Determine the (x, y) coordinate at the center of the cell enclosing the given text.  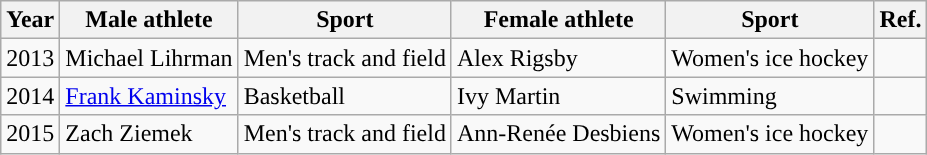
Basketball (344, 96)
Ref. (900, 20)
2014 (30, 96)
Male athlete (149, 20)
Michael Lihrman (149, 58)
Year (30, 20)
Female athlete (558, 20)
Frank Kaminsky (149, 96)
Alex Rigsby (558, 58)
2013 (30, 58)
Ann-Renée Desbiens (558, 134)
Ivy Martin (558, 96)
2015 (30, 134)
Swimming (770, 96)
Zach Ziemek (149, 134)
